Pinpoint the cell where the given text exists, returning its [x, y] midpoint coordinate. 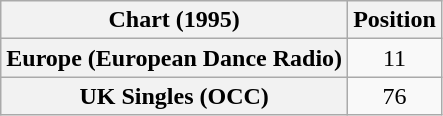
11 [395, 58]
UK Singles (OCC) [174, 96]
76 [395, 96]
Chart (1995) [174, 20]
Europe (European Dance Radio) [174, 58]
Position [395, 20]
